Provide the [x, y] coordinate of the cell's center where the given text is located.  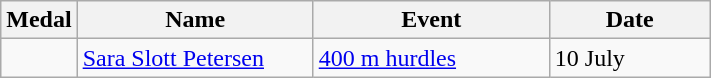
Event [431, 20]
Sara Slott Petersen [195, 58]
10 July [630, 58]
Date [630, 20]
Name [195, 20]
Medal [39, 20]
400 m hurdles [431, 58]
